Scan for the cell matching the given text and deliver its (x, y) coordinate at center. 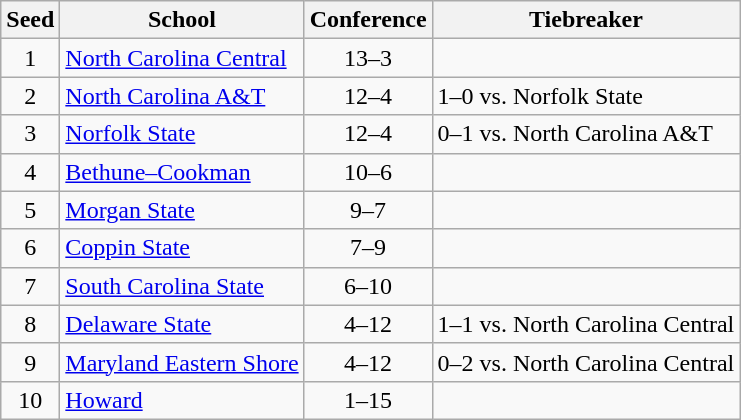
Delaware State (182, 324)
0–1 vs. North Carolina A&T (586, 134)
South Carolina State (182, 286)
10–6 (368, 172)
Seed (30, 20)
6–10 (368, 286)
2 (30, 96)
10 (30, 400)
9–7 (368, 210)
Maryland Eastern Shore (182, 362)
Bethune–Cookman (182, 172)
6 (30, 248)
Norfolk State (182, 134)
1–15 (368, 400)
School (182, 20)
1–1 vs. North Carolina Central (586, 324)
Conference (368, 20)
8 (30, 324)
4 (30, 172)
7–9 (368, 248)
Coppin State (182, 248)
Tiebreaker (586, 20)
1 (30, 58)
North Carolina Central (182, 58)
Howard (182, 400)
0–2 vs. North Carolina Central (586, 362)
1–0 vs. Norfolk State (586, 96)
9 (30, 362)
Morgan State (182, 210)
7 (30, 286)
5 (30, 210)
3 (30, 134)
13–3 (368, 58)
North Carolina A&T (182, 96)
